Return the (x, y) coordinate for the center point of the cell that contains the specified text.  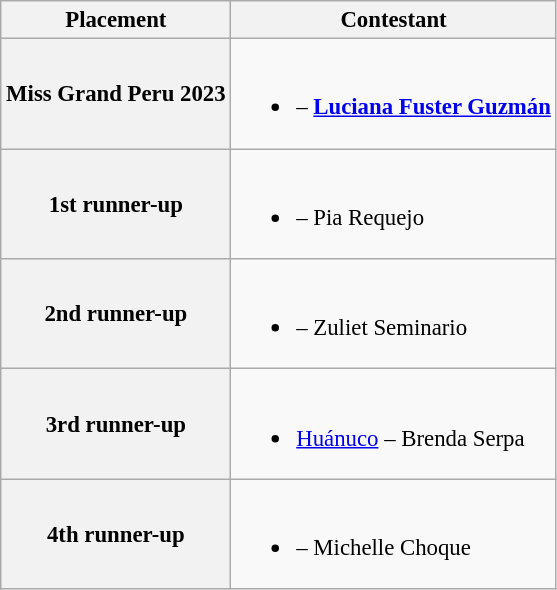
Huánuco – Brenda Serpa (394, 424)
– Zuliet Seminario (394, 314)
1st runner-up (116, 204)
Placement (116, 20)
Miss Grand Peru 2023 (116, 94)
3rd runner-up (116, 424)
4th runner-up (116, 534)
– Pia Requejo (394, 204)
Contestant (394, 20)
– Michelle Choque (394, 534)
– Luciana Fuster Guzmán (394, 94)
2nd runner-up (116, 314)
